Determine the (x, y) coordinate at the center of the cell enclosing the given text.  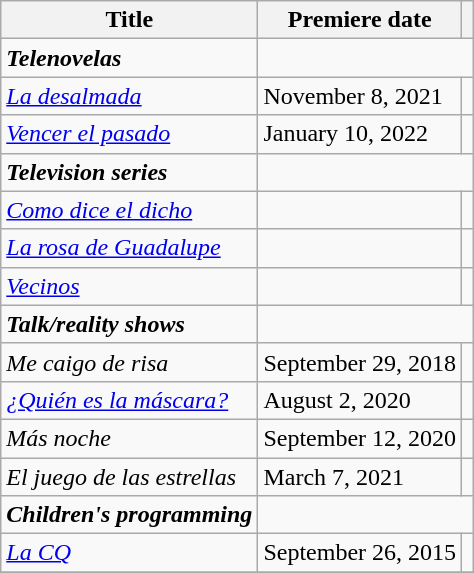
March 7, 2021 (360, 477)
Más noche (130, 438)
Talk/reality shows (130, 324)
Television series (130, 172)
January 10, 2022 (360, 134)
La CQ (130, 553)
Telenovelas (130, 58)
Children's programming (130, 515)
August 2, 2020 (360, 400)
Title (130, 20)
September 29, 2018 (360, 362)
September 26, 2015 (360, 553)
September 12, 2020 (360, 438)
La rosa de Guadalupe (130, 248)
Vecinos (130, 286)
Vencer el pasado (130, 134)
El juego de las estrellas (130, 477)
La desalmada (130, 96)
Me caigo de risa (130, 362)
November 8, 2021 (360, 96)
Como dice el dicho (130, 210)
Premiere date (360, 20)
¿Quién es la máscara? (130, 400)
